Capture the cell that displays the provided text and extract its [X, Y] central coordinate. 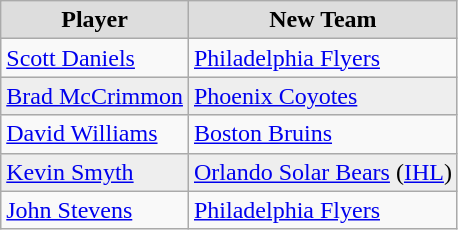
Phoenix Coyotes [322, 96]
Boston Bruins [322, 134]
Kevin Smyth [95, 172]
John Stevens [95, 210]
Brad McCrimmon [95, 96]
Scott Daniels [95, 58]
New Team [322, 20]
David Williams [95, 134]
Player [95, 20]
Orlando Solar Bears (IHL) [322, 172]
